Return [x, y] of the center of cell containing provided text 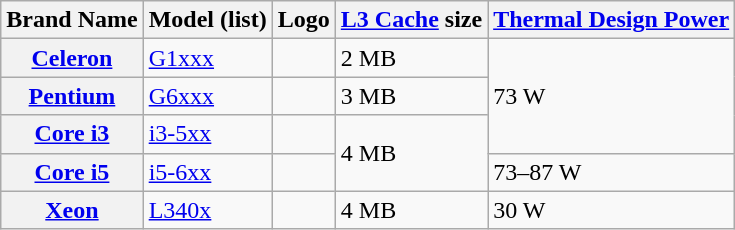
Brand Name [72, 20]
2 MB [411, 58]
G1xxx [208, 58]
Celeron [72, 58]
73 W [612, 96]
G6xxx [208, 96]
Logo [304, 20]
i3-5xx [208, 134]
i5-6xx [208, 172]
L3 Cache size [411, 20]
Model (list) [208, 20]
Pentium [72, 96]
30 W [612, 210]
Core i5 [72, 172]
L340x [208, 210]
Core i3 [72, 134]
Xeon [72, 210]
3 MB [411, 96]
Thermal Design Power [612, 20]
73–87 W [612, 172]
